Locate the cell with the specified text and output its [X, Y] center coordinate. 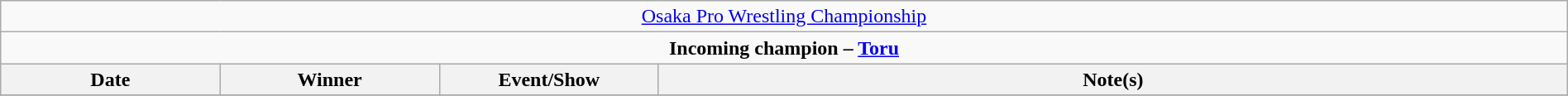
Date [111, 79]
Osaka Pro Wrestling Championship [784, 17]
Event/Show [549, 79]
Note(s) [1113, 79]
Incoming champion – Toru [784, 48]
Winner [329, 79]
